Pinpoint the cell where the given text exists, returning its (X, Y) midpoint coordinate. 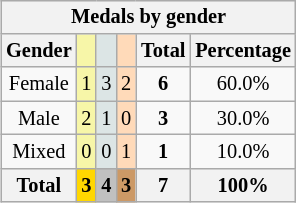
Male (38, 118)
Percentage (243, 51)
10.0% (243, 152)
100% (243, 185)
4 (106, 185)
60.0% (243, 84)
30.0% (243, 118)
6 (163, 84)
Gender (38, 51)
Medals by gender (148, 17)
Female (38, 84)
Mixed (38, 152)
7 (163, 185)
